Find where the given text appears and provide that cell's center as (X, Y) coordinate. 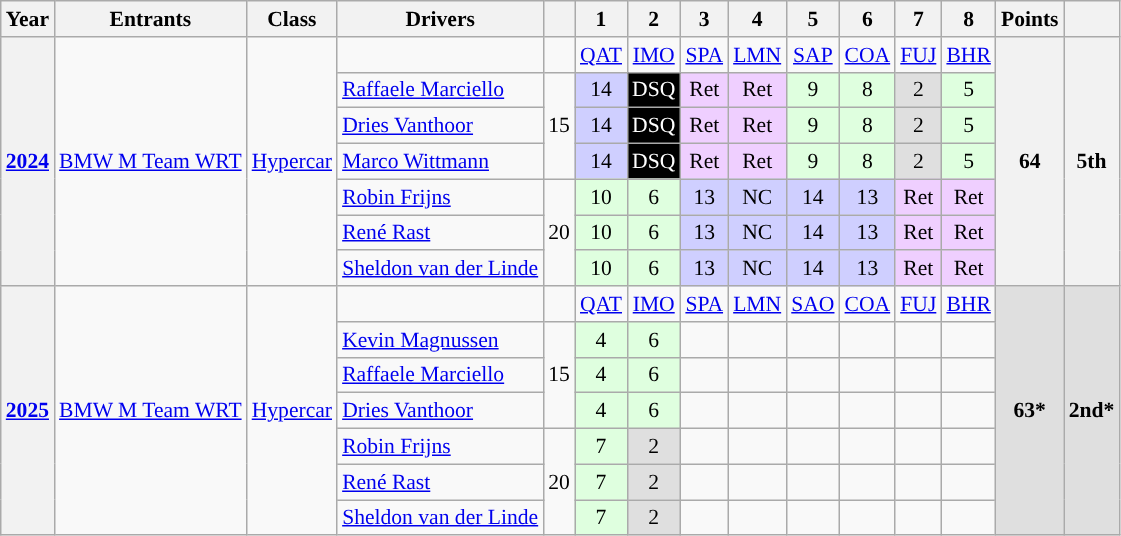
64 (1030, 162)
2025 (28, 410)
3 (704, 19)
63* (1030, 410)
Entrants (150, 19)
2024 (28, 162)
Points (1030, 19)
5th (1092, 162)
SAO (812, 304)
Year (28, 19)
Kevin Magnussen (440, 340)
2nd* (1092, 410)
Marco Wittmann (440, 162)
Class (292, 19)
1 (601, 19)
SAP (812, 55)
Drivers (440, 19)
